Find where the given text appears and provide that cell's center as (x, y) coordinate. 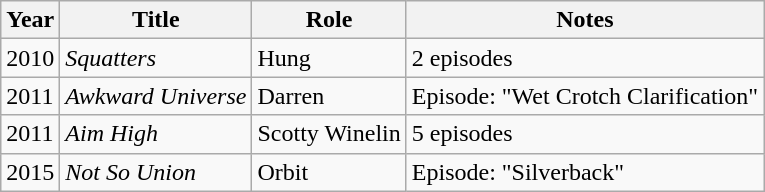
Title (156, 20)
Episode: "Wet Crotch Clarification" (584, 96)
Role (329, 20)
Episode: "Silverback" (584, 172)
2 episodes (584, 58)
Not So Union (156, 172)
Hung (329, 58)
Notes (584, 20)
Aim High (156, 134)
Darren (329, 96)
Year (30, 20)
2010 (30, 58)
2015 (30, 172)
Orbit (329, 172)
Awkward Universe (156, 96)
Scotty Winelin (329, 134)
Squatters (156, 58)
5 episodes (584, 134)
